Determine the [x, y] coordinate at the center of the cell enclosing the given text.  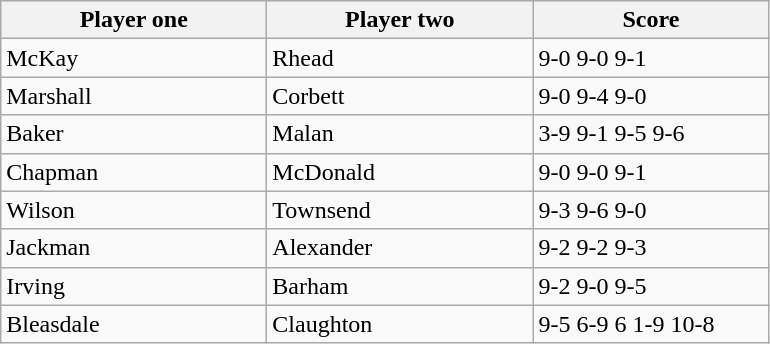
Barham [400, 286]
Marshall [134, 96]
Malan [400, 134]
Player one [134, 20]
9-3 9-6 9-0 [651, 210]
9-5 6-9 6 1-9 10-8 [651, 324]
Player two [400, 20]
Irving [134, 286]
Baker [134, 134]
Jackman [134, 248]
Bleasdale [134, 324]
Rhead [400, 58]
Score [651, 20]
Townsend [400, 210]
McDonald [400, 172]
Alexander [400, 248]
Chapman [134, 172]
McKay [134, 58]
Wilson [134, 210]
Claughton [400, 324]
9-0 9-4 9-0 [651, 96]
9-2 9-0 9-5 [651, 286]
Corbett [400, 96]
9-2 9-2 9-3 [651, 248]
3-9 9-1 9-5 9-6 [651, 134]
